Return the [X, Y] coordinate for the center point of the cell that contains the specified text.  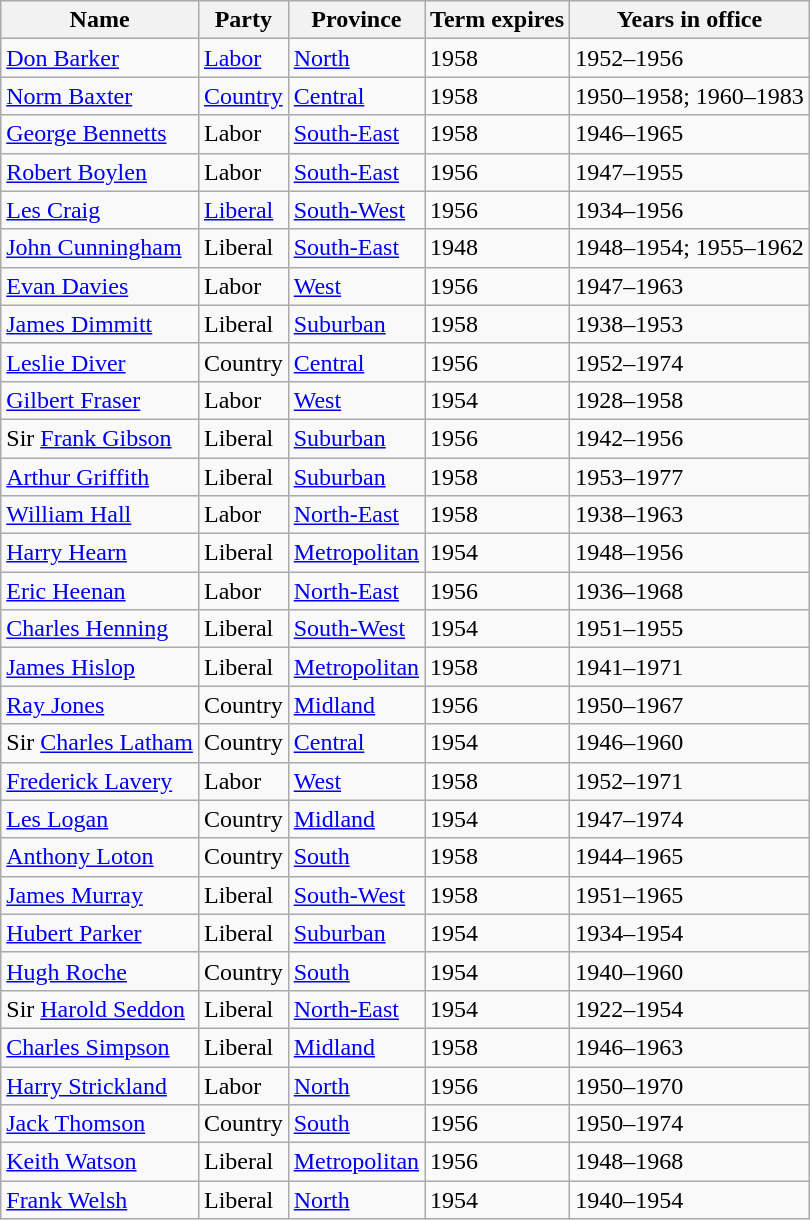
1946–1963 [690, 1047]
James Murray [100, 895]
James Dimmitt [100, 324]
1952–1971 [690, 781]
William Hall [100, 515]
Jack Thomson [100, 1124]
John Cunningham [100, 248]
Charles Simpson [100, 1047]
1951–1965 [690, 895]
1950–1974 [690, 1124]
Party [243, 20]
1947–1955 [690, 172]
Years in office [690, 20]
1947–1963 [690, 286]
Robert Boylen [100, 172]
1946–1960 [690, 743]
Harry Hearn [100, 553]
1952–1956 [690, 58]
1941–1971 [690, 667]
Leslie Diver [100, 362]
Charles Henning [100, 629]
1934–1954 [690, 933]
Eric Heenan [100, 591]
1950–1970 [690, 1085]
1950–1967 [690, 705]
Sir Charles Latham [100, 743]
Ray Jones [100, 705]
1946–1965 [690, 134]
Hubert Parker [100, 933]
Les Logan [100, 819]
Province [356, 20]
1934–1956 [690, 210]
1952–1974 [690, 362]
1953–1977 [690, 477]
1948–1956 [690, 553]
Name [100, 20]
1940–1954 [690, 1200]
Sir Harold Seddon [100, 1009]
1950–1958; 1960–1983 [690, 96]
Sir Frank Gibson [100, 438]
Hugh Roche [100, 971]
1951–1955 [690, 629]
Anthony Loton [100, 857]
1948 [498, 248]
1948–1968 [690, 1162]
Frederick Lavery [100, 781]
Term expires [498, 20]
1936–1968 [690, 591]
1938–1953 [690, 324]
1940–1960 [690, 971]
1938–1963 [690, 515]
1942–1956 [690, 438]
1928–1958 [690, 400]
George Bennetts [100, 134]
James Hislop [100, 667]
Les Craig [100, 210]
Don Barker [100, 58]
Frank Welsh [100, 1200]
Harry Strickland [100, 1085]
1948–1954; 1955–1962 [690, 248]
Arthur Griffith [100, 477]
Evan Davies [100, 286]
1922–1954 [690, 1009]
Keith Watson [100, 1162]
1944–1965 [690, 857]
Gilbert Fraser [100, 400]
Norm Baxter [100, 96]
1947–1974 [690, 819]
